Identify which cell holds the provided text, then report its (x, y) central coordinate. 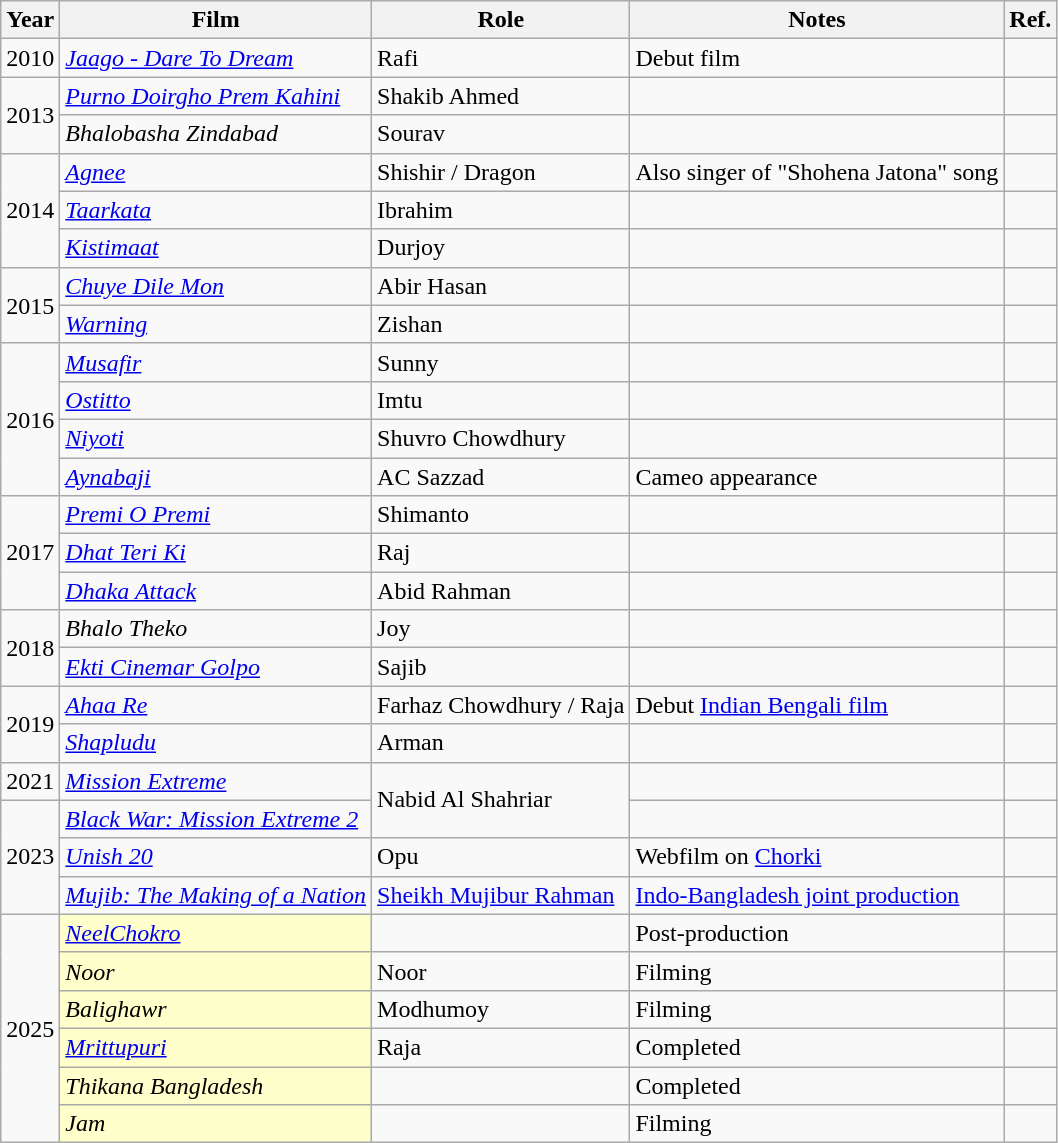
Jaago - Dare To Dream (216, 58)
Ostitto (216, 400)
Abid Rahman (501, 591)
2010 (30, 58)
Modhumoy (501, 1009)
Agnee (216, 172)
Farhaz Chowdhury / Raja (501, 705)
Opu (501, 857)
Cameo appearance (817, 477)
Aynabaji (216, 477)
Dhaka Attack (216, 591)
Sunny (501, 362)
Nabid Al Shahriar (501, 800)
Sourav (501, 134)
2017 (30, 553)
2021 (30, 781)
2015 (30, 305)
AC Sazzad (501, 477)
Warning (216, 324)
Mujib: The Making of a Nation (216, 895)
Shuvro Chowdhury (501, 438)
Film (216, 20)
Premi O Premi (216, 515)
Indo-Bangladesh joint production (817, 895)
Role (501, 20)
Bhalo Theko (216, 629)
Chuye Dile Mon (216, 286)
Also singer of "Shohena Jatona" song (817, 172)
Debut film (817, 58)
Jam (216, 1124)
2014 (30, 210)
Raj (501, 553)
Niyoti (216, 438)
Year (30, 20)
Bhalobasha Zindabad (216, 134)
Dhat Teri Ki (216, 553)
2018 (30, 648)
Debut Indian Bengali film (817, 705)
Abir Hasan (501, 286)
Purno Doirgho Prem Kahini (216, 96)
Imtu (501, 400)
Ref. (1030, 20)
2025 (30, 1028)
Raja (501, 1047)
Mrittupuri (216, 1047)
Musafir (216, 362)
2016 (30, 419)
Shapludu (216, 743)
Taarkata (216, 210)
Notes (817, 20)
Sheikh Mujibur Rahman (501, 895)
Joy (501, 629)
Black War: Mission Extreme 2 (216, 819)
Durjoy (501, 248)
Shakib Ahmed (501, 96)
Thikana Bangladesh (216, 1085)
Ibrahim (501, 210)
Ekti Cinemar Golpo (216, 667)
Shishir / Dragon (501, 172)
Mission Extreme (216, 781)
2023 (30, 857)
Ahaa Re (216, 705)
Kistimaat (216, 248)
2013 (30, 115)
Rafi (501, 58)
NeelChokro (216, 933)
Sajib (501, 667)
Shimanto (501, 515)
Post-production (817, 933)
Balighawr (216, 1009)
Zishan (501, 324)
2019 (30, 724)
Webfilm on Chorki (817, 857)
Arman (501, 743)
Unish 20 (216, 857)
